Pinpoint the cell where the given text exists, returning its (X, Y) midpoint coordinate. 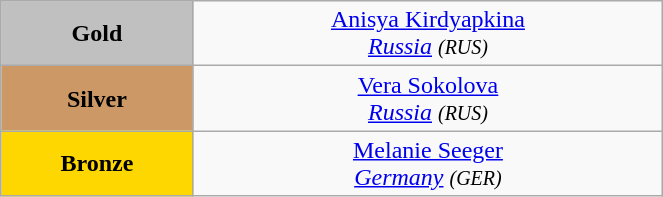
Anisya KirdyapkinaRussia (RUS) (428, 34)
Melanie SeegerGermany (GER) (428, 164)
Vera SokolovaRussia (RUS) (428, 98)
Bronze (97, 164)
Gold (97, 34)
Silver (97, 98)
